Identify which cell holds the provided text, then report its [X, Y] central coordinate. 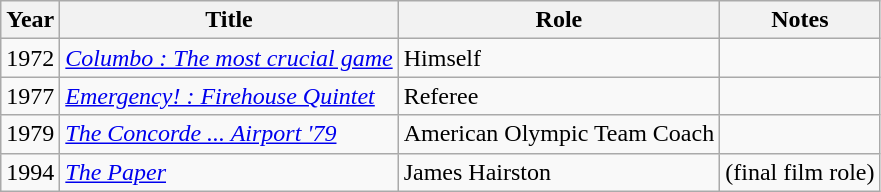
Year [30, 20]
1977 [30, 96]
1994 [30, 172]
Notes [800, 20]
The Paper [229, 172]
(final film role) [800, 172]
1979 [30, 134]
American Olympic Team Coach [559, 134]
The Concorde ... Airport '79 [229, 134]
Columbo : The most crucial game [229, 58]
Role [559, 20]
Title [229, 20]
1972 [30, 58]
Emergency! : Firehouse Quintet [229, 96]
Himself [559, 58]
Referee [559, 96]
James Hairston [559, 172]
